For the text-containing cell, return its midpoint in [x, y] coordinate format. 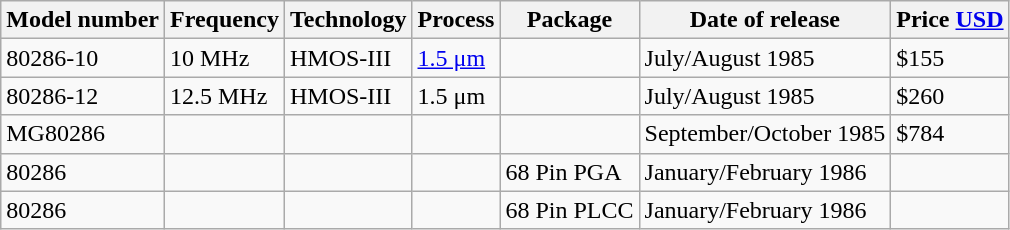
Price USD [950, 20]
12.5 MHz [224, 96]
MG80286 [83, 134]
$784 [950, 134]
Frequency [224, 20]
Process [456, 20]
Date of release [765, 20]
68 Pin PGA [570, 172]
Package [570, 20]
$260 [950, 96]
September/October 1985 [765, 134]
Model number [83, 20]
Technology [348, 20]
80286-10 [83, 58]
10 MHz [224, 58]
$155 [950, 58]
80286-12 [83, 96]
68 Pin PLCC [570, 210]
